Locate the cell with the specified text and output its (x, y) center coordinate. 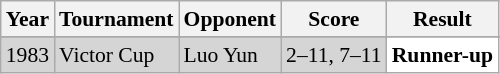
1983 (28, 55)
Year (28, 19)
2–11, 7–11 (334, 55)
Result (442, 19)
Victor Cup (116, 55)
Runner-up (442, 55)
Tournament (116, 19)
Score (334, 19)
Opponent (230, 19)
Luo Yun (230, 55)
